For the text-containing cell, return its midpoint in [x, y] coordinate format. 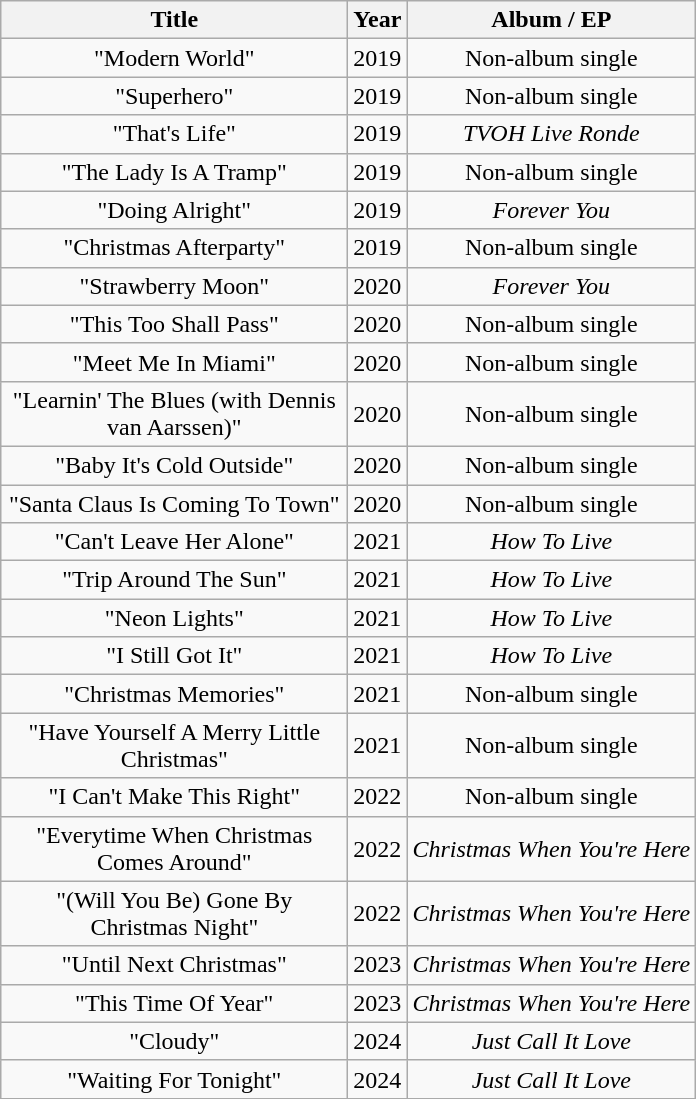
"Neon Lights" [174, 618]
"Everytime When Christmas Comes Around" [174, 848]
"Doing Alright" [174, 210]
Album / EP [552, 20]
"Christmas Memories" [174, 694]
Title [174, 20]
"Meet Me In Miami" [174, 362]
"Modern World" [174, 58]
"Baby It's Cold Outside" [174, 465]
"Strawberry Moon" [174, 286]
"This Too Shall Pass" [174, 324]
"I Still Got It" [174, 656]
"Can't Leave Her Alone" [174, 542]
"Waiting For Tonight" [174, 1079]
TVOH Live Ronde [552, 134]
"Have Yourself A Merry Little Christmas" [174, 746]
"Santa Claus Is Coming To Town" [174, 503]
"Christmas Afterparty" [174, 248]
"Until Next Christmas" [174, 965]
"This Time Of Year" [174, 1003]
"Trip Around The Sun" [174, 580]
"(Will You Be) Gone By Christmas Night" [174, 914]
"Learnin' The Blues (with Dennis van Aarssen)" [174, 414]
"The Lady Is A Tramp" [174, 172]
"Superhero" [174, 96]
"That's Life" [174, 134]
"I Can't Make This Right" [174, 797]
Year [378, 20]
"Cloudy" [174, 1041]
